Return (X, Y) of the center of cell containing provided text 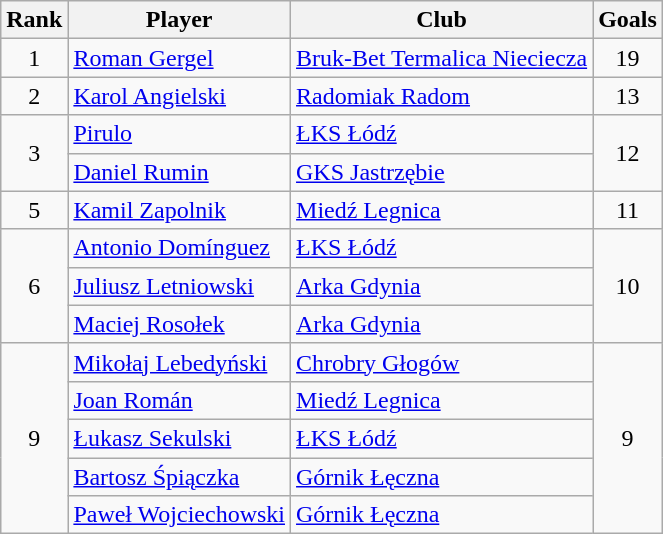
Radomiak Radom (442, 96)
10 (628, 286)
Goals (628, 20)
GKS Jastrzębie (442, 172)
2 (34, 96)
Mikołaj Lebedyński (180, 362)
Club (442, 20)
Player (180, 20)
19 (628, 58)
Paweł Wojciechowski (180, 515)
11 (628, 210)
Łukasz Sekulski (180, 438)
Bartosz Śpiączka (180, 477)
Rank (34, 20)
Kamil Zapolnik (180, 210)
Chrobry Głogów (442, 362)
6 (34, 286)
12 (628, 153)
Maciej Rosołek (180, 324)
Juliusz Letniowski (180, 286)
Bruk-Bet Termalica Nieciecza (442, 58)
Daniel Rumin (180, 172)
Roman Gergel (180, 58)
Joan Román (180, 400)
5 (34, 210)
Antonio Domínguez (180, 248)
Pirulo (180, 134)
Karol Angielski (180, 96)
13 (628, 96)
1 (34, 58)
3 (34, 153)
